Identify which cell holds the provided text, then report its (x, y) central coordinate. 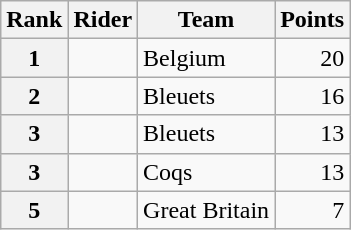
2 (34, 96)
1 (34, 58)
20 (312, 58)
Belgium (206, 58)
Rank (34, 20)
Team (206, 20)
7 (312, 210)
16 (312, 96)
Points (312, 20)
Coqs (206, 172)
Rider (103, 20)
5 (34, 210)
Great Britain (206, 210)
